Provide the [x, y] coordinate of the cell's center where the given text is located.  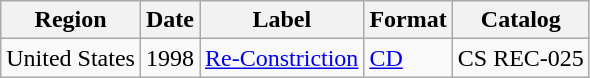
Region [71, 20]
Label [282, 20]
1998 [170, 58]
CS REC-025 [520, 58]
CD [408, 58]
Re-Constriction [282, 58]
Catalog [520, 20]
Format [408, 20]
Date [170, 20]
United States [71, 58]
